Extract the [x, y] coordinate from the center of the cell holding the provided text.  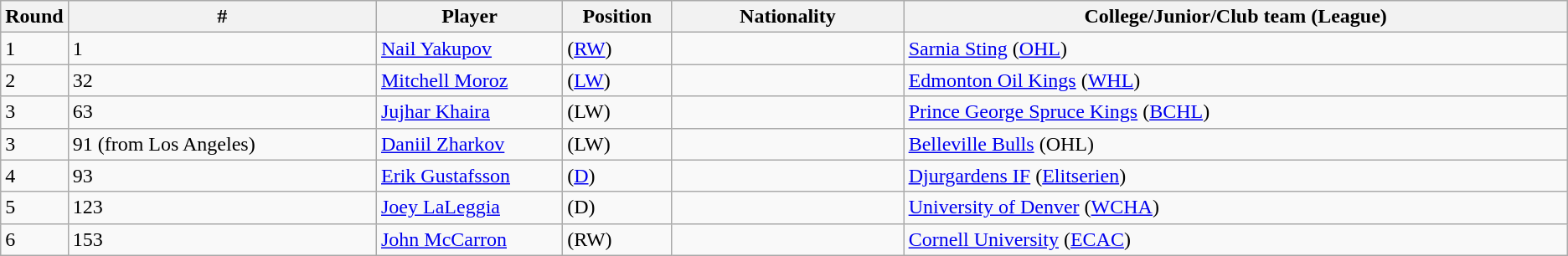
6 [34, 239]
University of Denver (WCHA) [1235, 207]
Sarnia Sting (OHL) [1235, 49]
5 [34, 207]
Belleville Bulls (OHL) [1235, 144]
# [222, 17]
Cornell University (ECAC) [1235, 239]
32 [222, 80]
Nail Yakupov [469, 49]
Edmonton Oil Kings (WHL) [1235, 80]
Daniil Zharkov [469, 144]
91 (from Los Angeles) [222, 144]
63 [222, 112]
Nationality [787, 17]
College/Junior/Club team (League) [1235, 17]
153 [222, 239]
Erik Gustafsson [469, 176]
Position [617, 17]
Round [34, 17]
Prince George Spruce Kings (BCHL) [1235, 112]
93 [222, 176]
4 [34, 176]
Djurgardens IF (Elitserien) [1235, 176]
123 [222, 207]
Mitchell Moroz [469, 80]
2 [34, 80]
Joey LaLeggia [469, 207]
Jujhar Khaira [469, 112]
Player [469, 17]
John McCarron [469, 239]
